Pinpoint the cell where the given text exists, returning its [X, Y] midpoint coordinate. 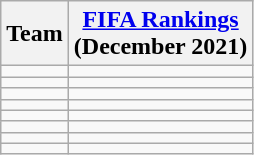
Team [35, 34]
FIFA Rankings(December 2021) [160, 34]
